From the cell containing the given text, extract its center point as (X, Y) coordinate. 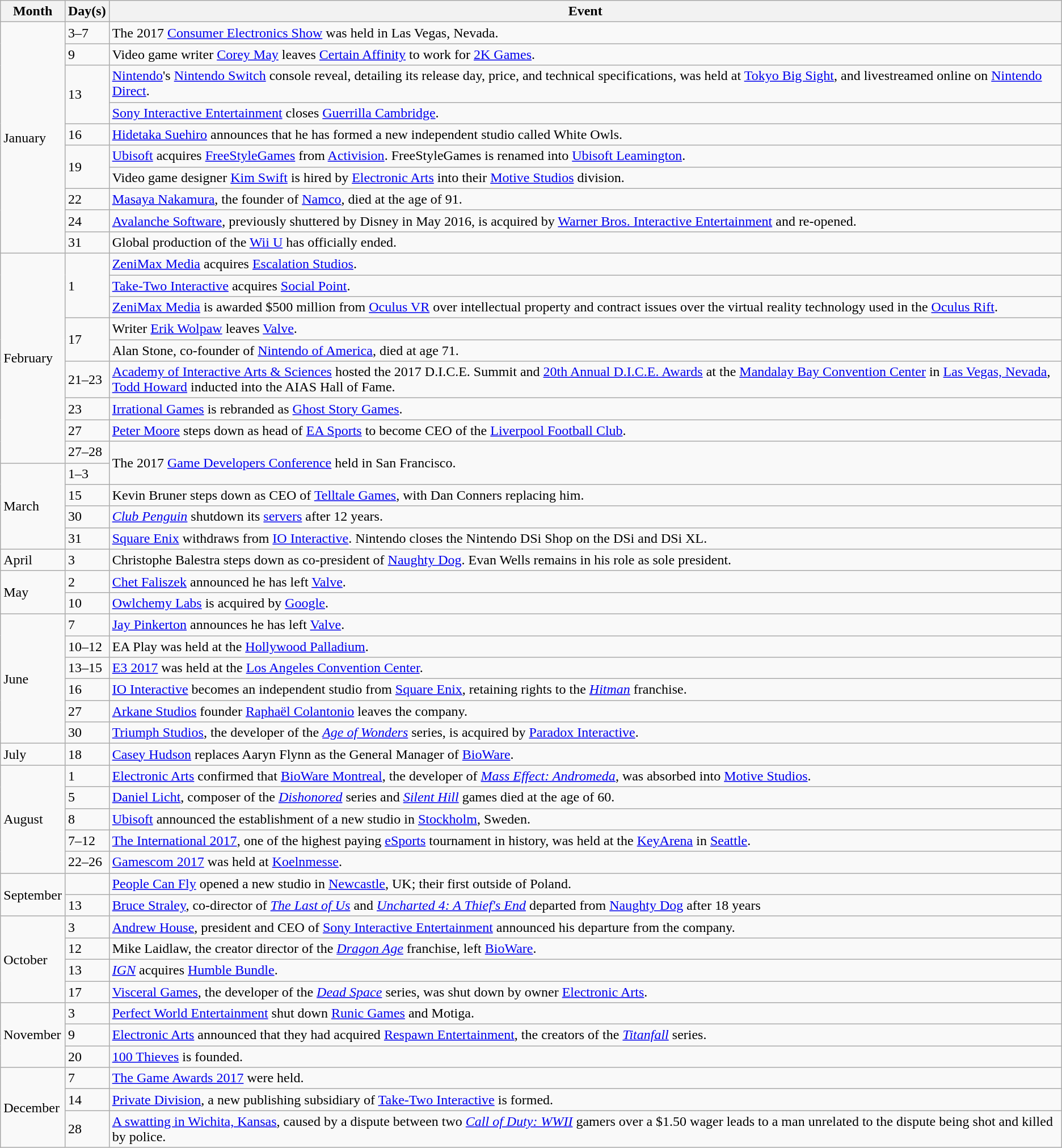
23 (87, 409)
1–3 (87, 474)
Arkane Studios founder Raphaël Colantonio leaves the company. (585, 711)
Bruce Straley, co-director of The Last of Us and Uncharted 4: A Thief's End departed from Naughty Dog after 18 years (585, 905)
20 (87, 1057)
Writer Erik Wolpaw leaves Valve. (585, 329)
Alan Stone, co-founder of Nintendo of America, died at age 71. (585, 351)
Video game designer Kim Swift is hired by Electronic Arts into their Motive Studios division. (585, 178)
The 2017 Consumer Electronics Show was held in Las Vegas, Nevada. (585, 33)
Christophe Balestra steps down as co-president of Naughty Dog. Evan Wells remains in his role as sole president. (585, 560)
Gamescom 2017 was held at Koelnmesse. (585, 862)
Day(s) (87, 11)
People Can Fly opened a new studio in Newcastle, UK; their first outside of Poland. (585, 884)
Irrational Games is rebranded as Ghost Story Games. (585, 409)
The 2017 Game Developers Conference held in San Francisco. (585, 463)
Club Penguin shutdown its servers after 12 years. (585, 517)
22–26 (87, 862)
Daniel Licht, composer of the Dishonored series and Silent Hill games died at the age of 60. (585, 797)
November (33, 1035)
21–23 (87, 380)
August (33, 819)
22 (87, 199)
The Game Awards 2017 were held. (585, 1078)
Square Enix withdraws from IO Interactive. Nintendo closes the Nintendo DSi Shop on the DSi and DSi XL. (585, 538)
100 Thieves is founded. (585, 1057)
E3 2017 was held at the Los Angeles Convention Center. (585, 668)
Avalanche Software, previously shuttered by Disney in May 2016, is acquired by Warner Bros. Interactive Entertainment and re-opened. (585, 221)
12 (87, 948)
Event (585, 11)
28 (87, 1129)
February (33, 358)
ZeniMax Media acquires Escalation Studios. (585, 264)
Hidetaka Suehiro announces that he has formed a new independent studio called White Owls. (585, 134)
IGN acquires Humble Bundle. (585, 970)
5 (87, 797)
Kevin Bruner steps down as CEO of Telltale Games, with Dan Conners replacing him. (585, 495)
Jay Pinkerton announces he has left Valve. (585, 624)
Visceral Games, the developer of the Dead Space series, was shut down by owner Electronic Arts. (585, 992)
Perfect World Entertainment shut down Runic Games and Motiga. (585, 1014)
10–12 (87, 646)
Andrew House, president and CEO of Sony Interactive Entertainment announced his departure from the company. (585, 927)
Mike Laidlaw, the creator director of the Dragon Age franchise, left BioWare. (585, 948)
Peter Moore steps down as head of EA Sports to become CEO of the Liverpool Football Club. (585, 430)
Video game writer Corey May leaves Certain Affinity to work for 2K Games. (585, 54)
The International 2017, one of the highest paying eSports tournament in history, was held at the KeyArena in Seattle. (585, 841)
October (33, 959)
March (33, 506)
May (33, 592)
Chet Faliszek announced he has left Valve. (585, 581)
January (33, 138)
Owlchemy Labs is acquired by Google. (585, 603)
December (33, 1107)
Triumph Studios, the developer of the Age of Wonders series, is acquired by Paradox Interactive. (585, 733)
Month (33, 11)
24 (87, 221)
13–15 (87, 668)
April (33, 560)
EA Play was held at the Hollywood Palladium. (585, 646)
Electronic Arts announced that they had acquired Respawn Entertainment, the creators of the Titanfall series. (585, 1035)
8 (87, 819)
10 (87, 603)
18 (87, 754)
June (33, 678)
15 (87, 495)
July (33, 754)
19 (87, 167)
7–12 (87, 841)
3–7 (87, 33)
Ubisoft announced the establishment of a new studio in Stockholm, Sweden. (585, 819)
27–28 (87, 452)
Sony Interactive Entertainment closes Guerrilla Cambridge. (585, 113)
14 (87, 1100)
September (33, 894)
Electronic Arts confirmed that BioWare Montreal, the developer of Mass Effect: Andromeda, was absorbed into Motive Studios. (585, 776)
Take-Two Interactive acquires Social Point. (585, 285)
Masaya Nakamura, the founder of Namco, died at the age of 91. (585, 199)
IO Interactive becomes an independent studio from Square Enix, retaining rights to the Hitman franchise. (585, 690)
Casey Hudson replaces Aaryn Flynn as the General Manager of BioWare. (585, 754)
Private Division, a new publishing subsidiary of Take-Two Interactive is formed. (585, 1100)
Global production of the Wii U has officially ended. (585, 242)
Ubisoft acquires FreeStyleGames from Activision. FreeStyleGames is renamed into Ubisoft Leamington. (585, 156)
2 (87, 581)
